Return (x, y) of the center of cell containing provided text 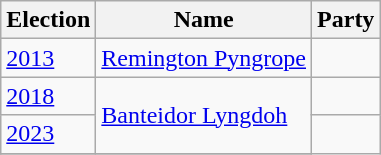
Party (346, 20)
Banteidor Lyngdoh (204, 115)
2018 (48, 96)
2023 (48, 134)
Election (48, 20)
Name (204, 20)
Remington Pyngrope (204, 58)
2013 (48, 58)
